Output the (x, y) coordinate of the center of the cell containing the given text.  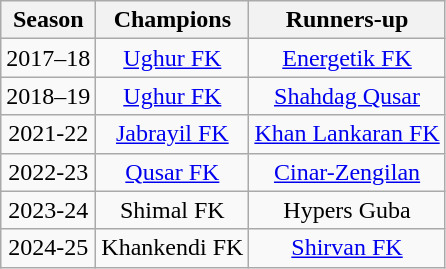
2024-25 (48, 248)
Khan Lankaran FK (347, 134)
2017–18 (48, 58)
Shahdag Qusar (347, 96)
Hypers Guba (347, 210)
2018–19 (48, 96)
2021-22 (48, 134)
Shirvan FK (347, 248)
Qusar FK (172, 172)
Champions (172, 20)
Khankendi FK (172, 248)
Jabrayil FK (172, 134)
Runners-up (347, 20)
2022-23 (48, 172)
Season (48, 20)
Cinar-Zengilan (347, 172)
Energetik FK (347, 58)
2023-24 (48, 210)
Shimal FK (172, 210)
